Identify which cell holds the provided text, then report its (X, Y) central coordinate. 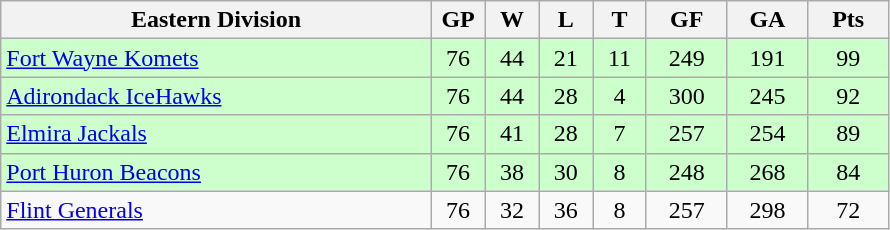
W (512, 20)
Pts (848, 20)
Eastern Division (216, 20)
Elmira Jackals (216, 134)
298 (768, 210)
32 (512, 210)
GA (768, 20)
30 (566, 172)
GP (458, 20)
300 (686, 96)
41 (512, 134)
38 (512, 172)
L (566, 20)
36 (566, 210)
254 (768, 134)
21 (566, 58)
99 (848, 58)
249 (686, 58)
268 (768, 172)
7 (620, 134)
191 (768, 58)
84 (848, 172)
89 (848, 134)
72 (848, 210)
245 (768, 96)
11 (620, 58)
92 (848, 96)
Adirondack IceHawks (216, 96)
T (620, 20)
Fort Wayne Komets (216, 58)
GF (686, 20)
4 (620, 96)
Flint Generals (216, 210)
Port Huron Beacons (216, 172)
248 (686, 172)
